Find where the given text appears and provide that cell's center as (x, y) coordinate. 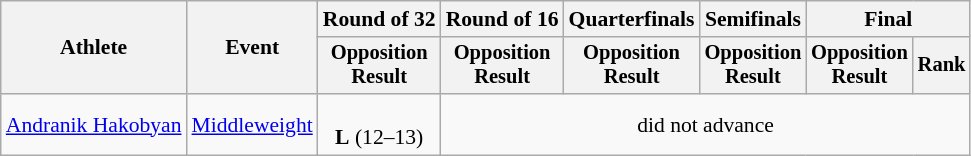
Round of 32 (380, 19)
Semifinals (754, 19)
L (12–13) (380, 124)
Rank (942, 66)
Middleweight (252, 124)
Event (252, 48)
Quarterfinals (632, 19)
did not advance (706, 124)
Round of 16 (502, 19)
Final (888, 19)
Andranik Hakobyan (94, 124)
Athlete (94, 48)
